Return the [x, y] coordinate for the center point of the cell that contains the specified text.  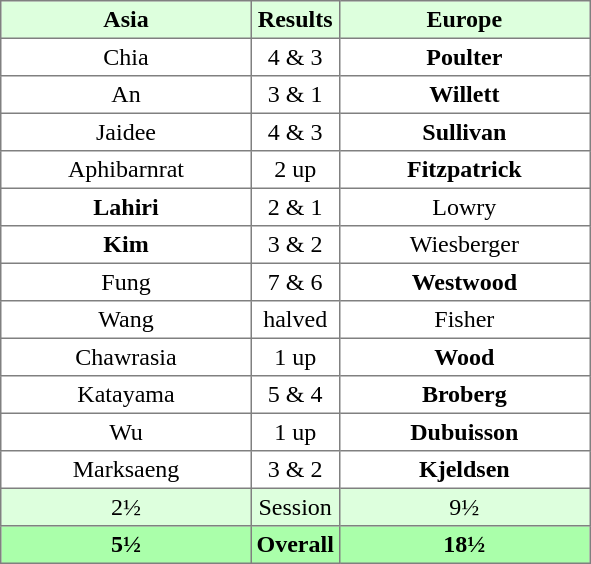
Overall [295, 545]
7 & 6 [295, 282]
18½ [464, 545]
Kjeldsen [464, 470]
Sullivan [464, 132]
Wiesberger [464, 245]
2 up [295, 170]
Asia [126, 20]
Kim [126, 245]
Europe [464, 20]
9½ [464, 507]
Results [295, 20]
Session [295, 507]
Chawrasia [126, 357]
Jaidee [126, 132]
Willett [464, 95]
Lahiri [126, 207]
Katayama [126, 395]
Wood [464, 357]
Wu [126, 432]
Chia [126, 57]
Poulter [464, 57]
Broberg [464, 395]
Fisher [464, 320]
halved [295, 320]
Marksaeng [126, 470]
2½ [126, 507]
3 & 1 [295, 95]
Aphibarnrat [126, 170]
2 & 1 [295, 207]
Lowry [464, 207]
Fitzpatrick [464, 170]
Westwood [464, 282]
An [126, 95]
Wang [126, 320]
5 & 4 [295, 395]
Dubuisson [464, 432]
Fung [126, 282]
5½ [126, 545]
